Pinpoint the cell where the given text exists, returning its (X, Y) midpoint coordinate. 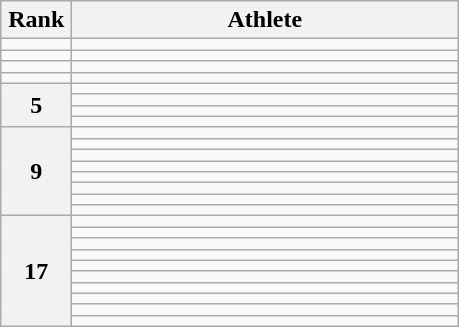
5 (36, 105)
9 (36, 171)
17 (36, 272)
Rank (36, 20)
Athlete (265, 20)
